Pinpoint the cell where the given text exists, returning its (X, Y) midpoint coordinate. 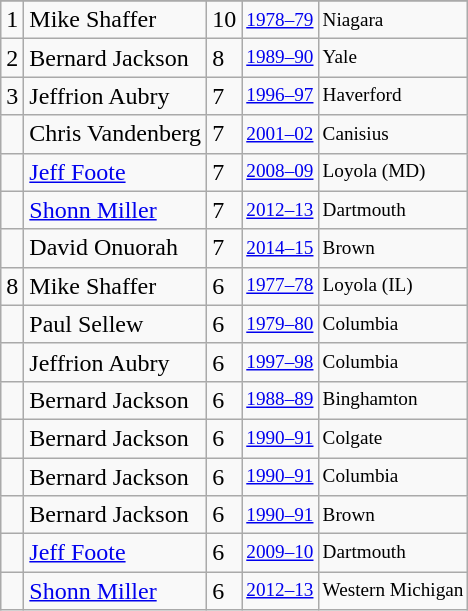
Loyola (IL) (393, 286)
1979–80 (280, 324)
2 (12, 58)
2014–15 (280, 248)
1988–89 (280, 400)
Chris Vandenberg (116, 134)
3 (12, 96)
2009–10 (280, 553)
1978–79 (280, 20)
2001–02 (280, 134)
Loyola (MD) (393, 172)
David Onuorah (116, 248)
Paul Sellew (116, 324)
1989–90 (280, 58)
1 (12, 20)
Niagara (393, 20)
Western Michigan (393, 591)
10 (224, 20)
1977–78 (280, 286)
Haverford (393, 96)
1996–97 (280, 96)
Canisius (393, 134)
1997–98 (280, 362)
Colgate (393, 438)
Yale (393, 58)
Binghamton (393, 400)
2008–09 (280, 172)
